For the text-containing cell, return its midpoint in (x, y) coordinate format. 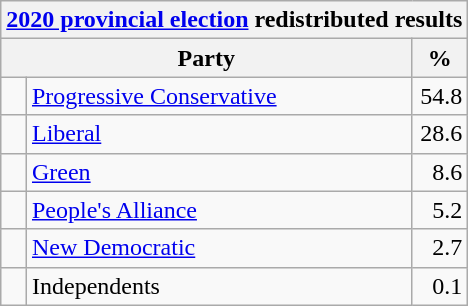
8.6 (440, 172)
2020 provincial election redistributed results (234, 20)
Liberal (218, 134)
New Democratic (218, 248)
54.8 (440, 96)
5.2 (440, 210)
People's Alliance (218, 210)
28.6 (440, 134)
Party (206, 58)
Green (218, 172)
% (440, 58)
0.1 (440, 286)
Progressive Conservative (218, 96)
2.7 (440, 248)
Independents (218, 286)
